Return the (x, y) coordinate for the center point of the cell that contains the specified text.  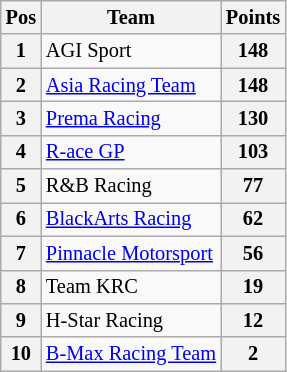
H-Star Racing (131, 320)
10 (21, 354)
9 (21, 320)
7 (21, 253)
Prema Racing (131, 118)
R-ace GP (131, 152)
3 (21, 118)
130 (253, 118)
6 (21, 219)
77 (253, 186)
BlackArts Racing (131, 219)
Team KRC (131, 287)
1 (21, 51)
5 (21, 186)
12 (253, 320)
56 (253, 253)
Asia Racing Team (131, 85)
4 (21, 152)
Pinnacle Motorsport (131, 253)
62 (253, 219)
Points (253, 17)
Team (131, 17)
8 (21, 287)
19 (253, 287)
B-Max Racing Team (131, 354)
103 (253, 152)
R&B Racing (131, 186)
AGI Sport (131, 51)
Pos (21, 17)
